Return the [X, Y] coordinate for the center point of the cell that contains the specified text.  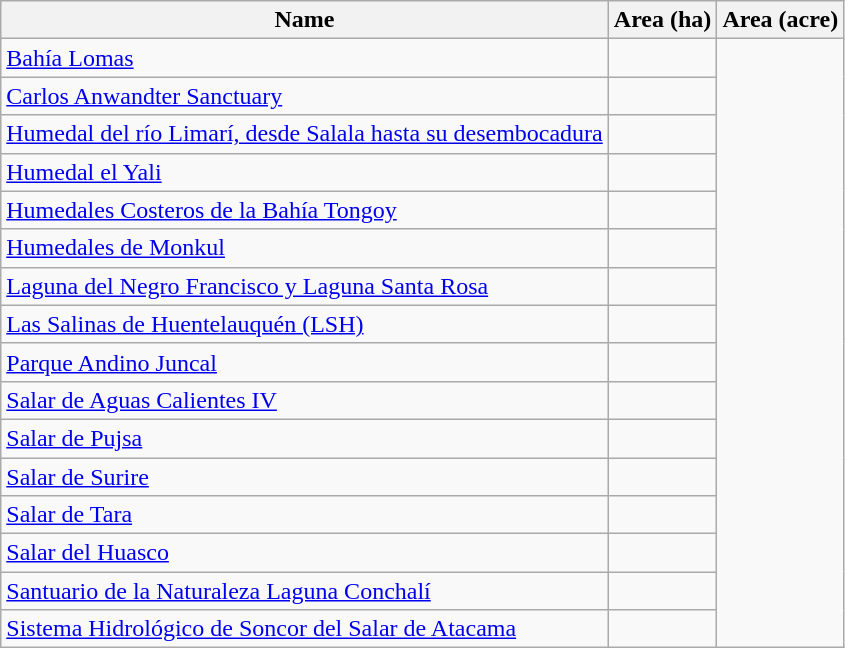
Area (acre) [780, 20]
Name [305, 20]
Sistema Hidrológico de Soncor del Salar de Atacama [305, 629]
Humedales de Monkul [305, 248]
Salar de Surire [305, 477]
Humedales Costeros de la Bahía Tongoy [305, 210]
Salar de Pujsa [305, 438]
Salar de Tara [305, 515]
Salar de Aguas Calientes IV [305, 400]
Carlos Anwandter Sanctuary [305, 96]
Humedal el Yali [305, 172]
Laguna del Negro Francisco y Laguna Santa Rosa [305, 286]
Humedal del río Limarí, desde Salala hasta su desembocadura [305, 134]
Las Salinas de Huentelauquén (LSH) [305, 324]
Santuario de la Naturaleza Laguna Conchalí [305, 591]
Area (ha) [662, 20]
Salar del Huasco [305, 553]
Bahía Lomas [305, 58]
Parque Andino Juncal [305, 362]
